Scan for the cell matching the given text and deliver its (x, y) coordinate at center. 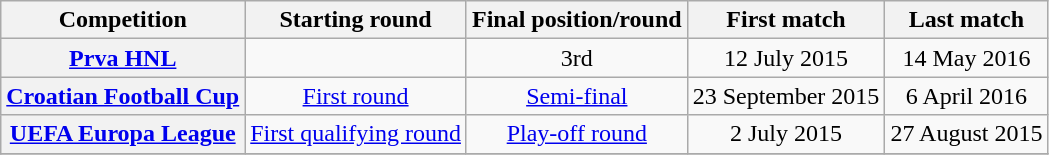
3rd (576, 58)
Croatian Football Cup (123, 96)
2 July 2015 (786, 134)
6 April 2016 (966, 96)
Last match (966, 20)
Final position/round (576, 20)
Play-off round (576, 134)
Semi-final (576, 96)
Prva HNL (123, 58)
First qualifying round (356, 134)
Competition (123, 20)
First round (356, 96)
27 August 2015 (966, 134)
First match (786, 20)
12 July 2015 (786, 58)
UEFA Europa League (123, 134)
14 May 2016 (966, 58)
23 September 2015 (786, 96)
Starting round (356, 20)
